Find where the given text appears and provide that cell's center as [X, Y] coordinate. 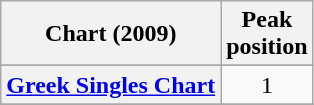
Chart (2009) [111, 34]
1 [267, 85]
Peakposition [267, 34]
Greek Singles Chart [111, 85]
